Detect which cell encompasses the target text, then output its (x, y) center coordinate. 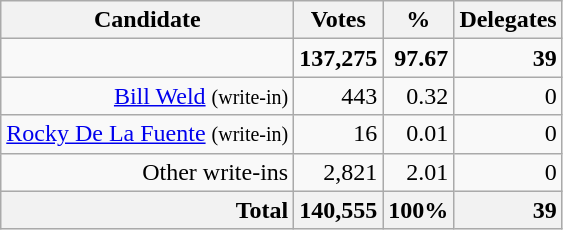
Bill Weld (write-in) (148, 96)
Total (148, 210)
97.67 (418, 58)
Votes (338, 20)
16 (338, 134)
140,555 (338, 210)
137,275 (338, 58)
% (418, 20)
0.01 (418, 134)
2.01 (418, 172)
100% (418, 210)
Rocky De La Fuente (write-in) (148, 134)
2,821 (338, 172)
Delegates (508, 20)
Other write-ins (148, 172)
443 (338, 96)
Candidate (148, 20)
0.32 (418, 96)
